Output the (x, y) coordinate of the center of the cell containing the given text.  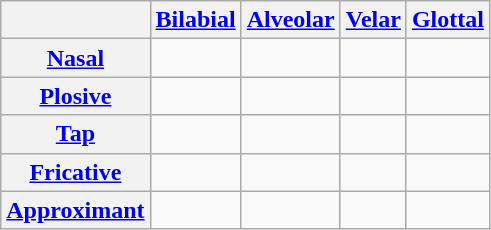
Approximant (76, 210)
Bilabial (196, 20)
Nasal (76, 58)
Fricative (76, 172)
Velar (373, 20)
Tap (76, 134)
Glottal (448, 20)
Plosive (76, 96)
Alveolar (290, 20)
